Output the [X, Y] coordinate of the center of the cell containing the given text.  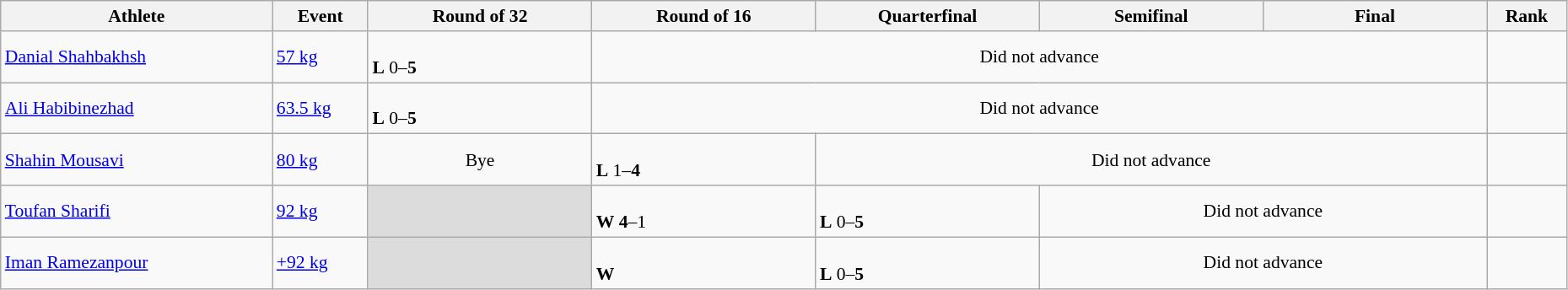
Ali Habibinezhad [137, 108]
Shahin Mousavi [137, 160]
Round of 16 [703, 16]
Event [321, 16]
92 kg [321, 211]
W 4–1 [703, 211]
Iman Ramezanpour [137, 263]
Danial Shahbakhsh [137, 57]
Quarterfinal [928, 16]
Athlete [137, 16]
80 kg [321, 160]
L 1–4 [703, 160]
Bye [479, 160]
Rank [1527, 16]
Semifinal [1150, 16]
Final [1375, 16]
+92 kg [321, 263]
63.5 kg [321, 108]
Round of 32 [479, 16]
Toufan Sharifi [137, 211]
57 kg [321, 57]
W [703, 263]
